Find where the given text appears and provide that cell's center as [X, Y] coordinate. 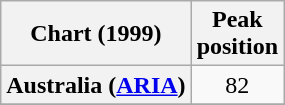
Chart (1999) [96, 34]
82 [237, 85]
Australia (ARIA) [96, 85]
Peakposition [237, 34]
